Locate the cell with the specified text and output its (x, y) center coordinate. 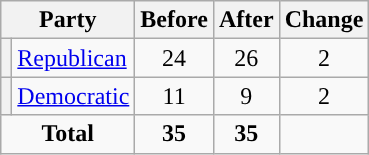
24 (174, 58)
11 (174, 96)
Democratic (74, 96)
Before (174, 20)
After (246, 20)
Change (324, 20)
Republican (74, 58)
Total (68, 134)
Party (68, 20)
26 (246, 58)
9 (246, 96)
